Scan for the cell matching the given text and deliver its (X, Y) coordinate at center. 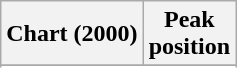
Chart (2000) (72, 34)
Peakposition (189, 34)
